Scan for the cell matching the given text and deliver its (x, y) coordinate at center. 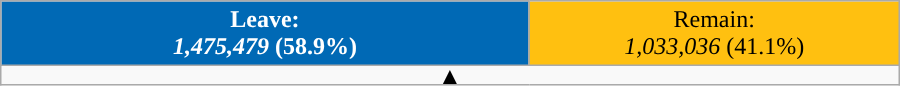
Leave:1,475,479 (58.9%) (265, 34)
Remain: 1,033,036 (41.1%) (714, 34)
